For the text-containing cell, return its midpoint in [X, Y] coordinate format. 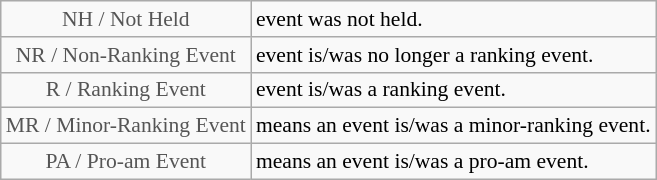
means an event is/was a minor-ranking event. [454, 126]
event is/was a ranking event. [454, 90]
event was not held. [454, 19]
PA / Pro-am Event [126, 162]
R / Ranking Event [126, 90]
means an event is/was a pro-am event. [454, 162]
NR / Non-Ranking Event [126, 55]
NH / Not Held [126, 19]
event is/was no longer a ranking event. [454, 55]
MR / Minor-Ranking Event [126, 126]
